Extract the (X, Y) coordinate from the center of the cell holding the provided text.  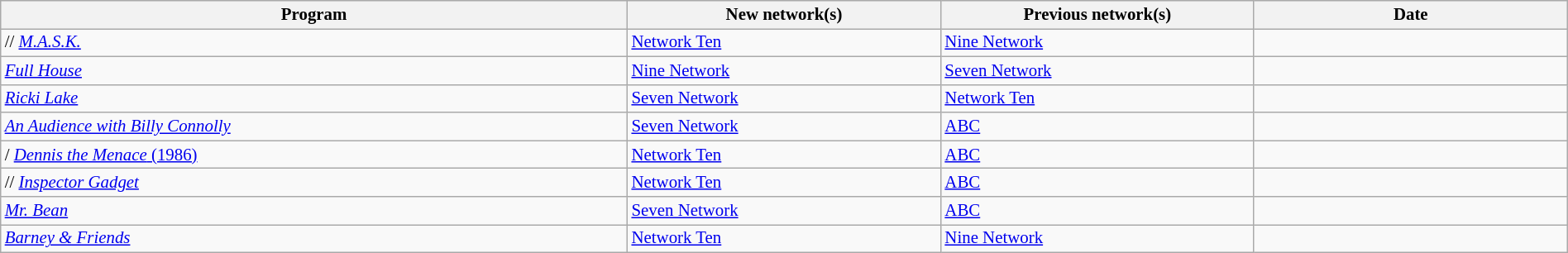
// M.A.S.K. (314, 42)
Date (1411, 15)
/ Dennis the Menace (1986) (314, 155)
New network(s) (784, 15)
Previous network(s) (1097, 15)
Barney & Friends (314, 238)
Ricki Lake (314, 98)
Full House (314, 70)
// Inspector Gadget (314, 183)
An Audience with Billy Connolly (314, 126)
Mr. Bean (314, 211)
Program (314, 15)
